Scan for the cell matching the given text and deliver its [x, y] coordinate at center. 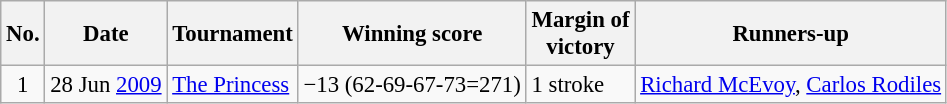
The Princess [232, 85]
28 Jun 2009 [106, 85]
Tournament [232, 34]
−13 (62-69-67-73=271) [412, 85]
No. [23, 34]
Runners-up [791, 34]
1 stroke [580, 85]
Date [106, 34]
Richard McEvoy, Carlos Rodiles [791, 85]
Winning score [412, 34]
1 [23, 85]
Margin ofvictory [580, 34]
